Identify which cell holds the provided text, then report its (x, y) central coordinate. 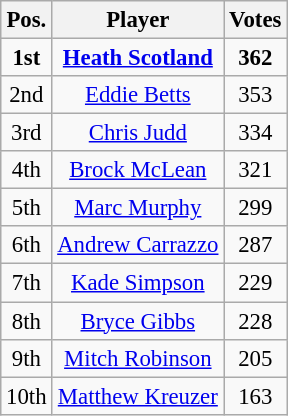
228 (256, 321)
Votes (256, 20)
8th (26, 321)
287 (256, 245)
Chris Judd (138, 133)
Player (138, 20)
2nd (26, 95)
205 (256, 358)
Brock McLean (138, 170)
Heath Scotland (138, 58)
163 (256, 396)
6th (26, 245)
Eddie Betts (138, 95)
362 (256, 58)
10th (26, 396)
299 (256, 208)
Pos. (26, 20)
321 (256, 170)
353 (256, 95)
229 (256, 283)
3rd (26, 133)
7th (26, 283)
Andrew Carrazzo (138, 245)
Matthew Kreuzer (138, 396)
9th (26, 358)
4th (26, 170)
Marc Murphy (138, 208)
Bryce Gibbs (138, 321)
334 (256, 133)
1st (26, 58)
Mitch Robinson (138, 358)
Kade Simpson (138, 283)
5th (26, 208)
